Output the (X, Y) coordinate of the center of the cell containing the given text.  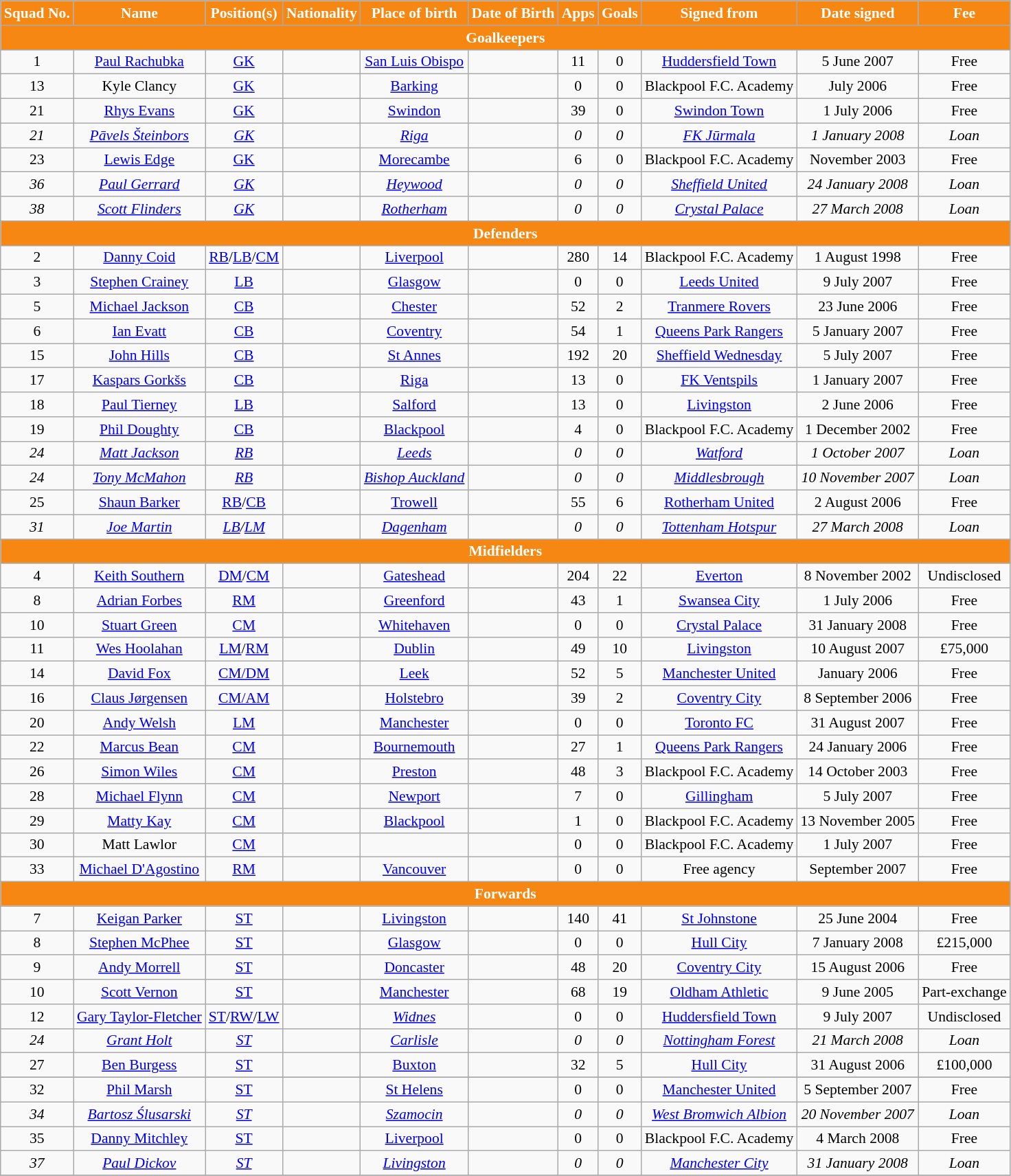
Newport (415, 796)
204 (578, 576)
Adrian Forbes (139, 600)
Swansea City (720, 600)
5 June 2007 (857, 62)
Danny Coid (139, 258)
Gary Taylor-Fletcher (139, 1017)
ST/RW/LW (245, 1017)
Paul Tierney (139, 405)
Goalkeepers (505, 38)
1 August 1998 (857, 258)
July 2006 (857, 87)
Andy Morrell (139, 968)
Squad No. (37, 13)
Part-exchange (964, 992)
15 August 2006 (857, 968)
West Bromwich Albion (720, 1114)
37 (37, 1164)
Name (139, 13)
Free agency (720, 870)
RB/CB (245, 503)
Matt Lawlor (139, 845)
29 (37, 821)
2 June 2006 (857, 405)
Sheffield Wednesday (720, 356)
£75,000 (964, 649)
John Hills (139, 356)
Paul Gerrard (139, 185)
Szamocin (415, 1114)
Greenford (415, 600)
Tranmere Rovers (720, 307)
Danny Mitchley (139, 1139)
Swindon (415, 111)
RB/LB/CM (245, 258)
Phil Marsh (139, 1090)
Nationality (321, 13)
1 January 2008 (857, 135)
FK Jūrmala (720, 135)
St Helens (415, 1090)
Matt Jackson (139, 453)
LM (245, 723)
Wes Hoolahan (139, 649)
30 (37, 845)
Gateshead (415, 576)
25 June 2004 (857, 918)
Doncaster (415, 968)
CM/DM (245, 674)
33 (37, 870)
Leek (415, 674)
Rotherham United (720, 503)
68 (578, 992)
Preston (415, 772)
49 (578, 649)
15 (37, 356)
Dagenham (415, 527)
1 October 2007 (857, 453)
Ian Evatt (139, 331)
13 November 2005 (857, 821)
8 September 2006 (857, 699)
23 June 2006 (857, 307)
Tottenham Hotspur (720, 527)
David Fox (139, 674)
36 (37, 185)
Keith Southern (139, 576)
St Johnstone (720, 918)
Gillingham (720, 796)
Nottingham Forest (720, 1041)
Salford (415, 405)
Kaspars Gorkšs (139, 381)
Goals (620, 13)
4 March 2008 (857, 1139)
Swindon Town (720, 111)
Michael D'Agostino (139, 870)
DM/CM (245, 576)
9 (37, 968)
September 2007 (857, 870)
17 (37, 381)
Sheffield United (720, 185)
Apps (578, 13)
16 (37, 699)
41 (620, 918)
Trowell (415, 503)
Claus Jørgensen (139, 699)
5 January 2007 (857, 331)
LM/RM (245, 649)
Ben Burgess (139, 1065)
Defenders (505, 234)
Dublin (415, 649)
LB/LM (245, 527)
Holstebro (415, 699)
31 August 2007 (857, 723)
Stuart Green (139, 625)
Place of birth (415, 13)
1 January 2007 (857, 381)
Widnes (415, 1017)
Signed from (720, 13)
8 November 2002 (857, 576)
Forwards (505, 894)
Shaun Barker (139, 503)
Fee (964, 13)
Whitehaven (415, 625)
10 November 2007 (857, 478)
Andy Welsh (139, 723)
Matty Kay (139, 821)
21 March 2008 (857, 1041)
9 June 2005 (857, 992)
FK Ventspils (720, 381)
Rhys Evans (139, 111)
Bournemouth (415, 747)
Leeds United (720, 282)
26 (37, 772)
Chester (415, 307)
Keigan Parker (139, 918)
January 2006 (857, 674)
25 (37, 503)
Lewis Edge (139, 160)
Heywood (415, 185)
Midfielders (505, 552)
23 (37, 160)
Joe Martin (139, 527)
38 (37, 209)
Buxton (415, 1065)
12 (37, 1017)
14 October 2003 (857, 772)
31 (37, 527)
Grant Holt (139, 1041)
20 November 2007 (857, 1114)
Marcus Bean (139, 747)
Vancouver (415, 870)
Date signed (857, 13)
Scott Flinders (139, 209)
28 (37, 796)
Everton (720, 576)
Michael Flynn (139, 796)
St Annes (415, 356)
34 (37, 1114)
Bishop Auckland (415, 478)
November 2003 (857, 160)
31 August 2006 (857, 1065)
Leeds (415, 453)
55 (578, 503)
280 (578, 258)
Bartosz Ślusarski (139, 1114)
10 August 2007 (857, 649)
Simon Wiles (139, 772)
Phil Doughty (139, 429)
192 (578, 356)
7 January 2008 (857, 943)
£215,000 (964, 943)
Watford (720, 453)
Carlisle (415, 1041)
San Luis Obispo (415, 62)
Rotherham (415, 209)
Tony McMahon (139, 478)
Barking (415, 87)
Kyle Clancy (139, 87)
Stephen McPhee (139, 943)
Paul Dickov (139, 1164)
Morecambe (415, 160)
1 July 2007 (857, 845)
Paul Rachubka (139, 62)
2 August 2006 (857, 503)
54 (578, 331)
24 January 2006 (857, 747)
5 September 2007 (857, 1090)
Middlesbrough (720, 478)
Position(s) (245, 13)
43 (578, 600)
Scott Vernon (139, 992)
35 (37, 1139)
18 (37, 405)
1 December 2002 (857, 429)
Toronto FC (720, 723)
24 January 2008 (857, 185)
Date of Birth (512, 13)
£100,000 (964, 1065)
Oldham Athletic (720, 992)
CM/AM (245, 699)
Coventry (415, 331)
Michael Jackson (139, 307)
140 (578, 918)
Stephen Crainey (139, 282)
Manchester City (720, 1164)
Pāvels Šteinbors (139, 135)
